Provide the (X, Y) coordinate of the cell's center where the given text is located.  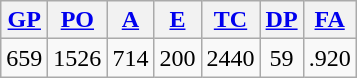
E (178, 20)
GP (24, 20)
59 (282, 58)
PO (78, 20)
714 (130, 58)
FA (330, 20)
1526 (78, 58)
A (130, 20)
.920 (330, 58)
200 (178, 58)
2440 (230, 58)
659 (24, 58)
TC (230, 20)
DP (282, 20)
